Return the [x, y] coordinate for the center point of the cell that contains the specified text.  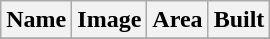
Name [36, 20]
Built [239, 20]
Image [110, 20]
Area [178, 20]
